Return the (X, Y) coordinate for the center point of the cell that contains the specified text.  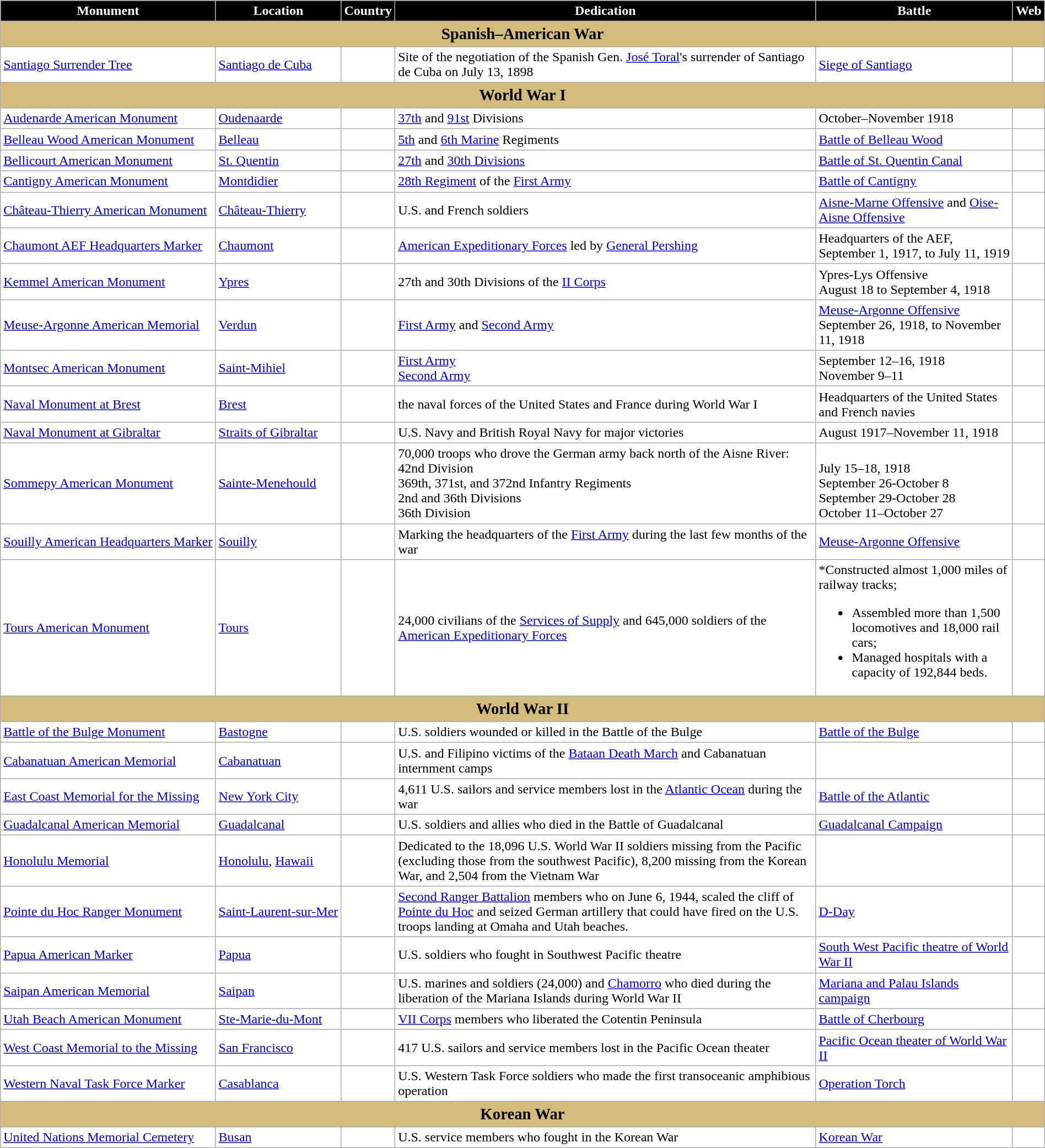
27th and 30th Divisions (605, 160)
Siege of Santiago (914, 65)
Montdidier (278, 181)
4,611 U.S. sailors and service members lost in the Atlantic Ocean during the war (605, 796)
Papua (278, 955)
South West Pacific theatre of World War II (914, 955)
Souilly (278, 541)
5th and 6th Marine Regiments (605, 140)
West Coast Memorial to the Missing (108, 1048)
Casablanca (278, 1083)
Pacific Ocean theater of World War II (914, 1048)
24,000 civilians of the Services of Supply and 645,000 soldiers of the American Expeditionary Forces (605, 628)
Battle (914, 11)
27th and 30th Divisions of the II Corps (605, 281)
Saint-Mihiel (278, 368)
Guadalcanal (278, 825)
U.S. and Filipino victims of the Bataan Death March and Cabanatuan internment camps (605, 761)
Ypres-Lys OffensiveAugust 18 to September 4, 1918 (914, 281)
Battle of the Bulge Monument (108, 732)
World War I (522, 95)
Aisne-Marne Offensive and Oise-Aisne Offensive (914, 210)
Santiago de Cuba (278, 65)
U.S. and French soldiers (605, 210)
Honolulu, Hawaii (278, 861)
Saipan (278, 990)
Honolulu Memorial (108, 861)
Busan (278, 1137)
New York City (278, 796)
Dedication (605, 11)
Battle of the Bulge (914, 732)
Battle of Belleau Wood (914, 140)
Country (368, 11)
Meuse-Argonne American Memorial (108, 325)
Belleau (278, 140)
Papua American Marker (108, 955)
U.S. Navy and British Royal Navy for major victories (605, 432)
Saipan American Memorial (108, 990)
D-Day (914, 911)
Guadalcanal Campaign (914, 825)
Brest (278, 404)
U.S. Western Task Force soldiers who made the first transoceanic amphibious operation (605, 1083)
Souilly American Headquarters Marker (108, 541)
U.S. marines and soldiers (24,000) and Chamorro who died during the liberation of the Mariana Islands during World War II (605, 990)
Battle of Cantigny (914, 181)
Audenarde American Monument (108, 119)
Tours (278, 628)
Site of the negotiation of the Spanish Gen. José Toral's surrender of Santiago de Cuba on July 13, 1898 (605, 65)
Monument (108, 11)
Guadalcanal American Memorial (108, 825)
Ste-Marie-du-Mont (278, 1019)
U.S. service members who fought in the Korean War (605, 1137)
U.S. soldiers and allies who died in the Battle of Guadalcanal (605, 825)
Verdun (278, 325)
the naval forces of the United States and France during World War I (605, 404)
United Nations Memorial Cemetery (108, 1137)
St. Quentin (278, 160)
Straits of Gibraltar (278, 432)
Sommepy American Monument (108, 484)
Château-Thierry American Monument (108, 210)
San Francisco (278, 1048)
Tours American Monument (108, 628)
Saint-Laurent-sur-Mer (278, 911)
Mariana and Palau Islands campaign (914, 990)
Utah Beach American Monument (108, 1019)
First ArmySecond Army (605, 368)
Santiago Surrender Tree (108, 65)
American Expeditionary Forces led by General Pershing (605, 246)
Naval Monument at Brest (108, 404)
Location (278, 11)
Western Naval Task Force Marker (108, 1083)
Cabanatuan American Memorial (108, 761)
Naval Monument at Gibraltar (108, 432)
Cantigny American Monument (108, 181)
Chaumont (278, 246)
28th Regiment of the First Army (605, 181)
August 1917–November 11, 1918 (914, 432)
Pointe du Hoc Ranger Monument (108, 911)
July 15–18, 1918September 26-October 8September 29-October 28October 11–October 27 (914, 484)
Battle of the Atlantic (914, 796)
World War II (522, 709)
U.S. soldiers wounded or killed in the Battle of the Bulge (605, 732)
Meuse-Argonne OffensiveSeptember 26, 1918, to November 11, 1918 (914, 325)
Kemmel American Monument (108, 281)
Oudenaarde (278, 119)
September 12–16, 1918November 9–11 (914, 368)
VII Corps members who liberated the Cotentin Peninsula (605, 1019)
Bellicourt American Monument (108, 160)
Battle of Cherbourg (914, 1019)
37th and 91st Divisions (605, 119)
U.S. soldiers who fought in Southwest Pacific theatre (605, 955)
Montsec American Monument (108, 368)
East Coast Memorial for the Missing (108, 796)
Belleau Wood American Monument (108, 140)
Chaumont AEF Headquarters Marker (108, 246)
First Army and Second Army (605, 325)
Ypres (278, 281)
October–November 1918 (914, 119)
Headquarters of the AEF, September 1, 1917, to July 11, 1919 (914, 246)
Château-Thierry (278, 210)
Battle of St. Quentin Canal (914, 160)
Web (1028, 11)
Spanish–American War (522, 34)
Sainte-Menehould (278, 484)
Cabanatuan (278, 761)
Marking the headquarters of the First Army during the last few months of the war (605, 541)
Meuse-Argonne Offensive (914, 541)
417 U.S. sailors and service members lost in the Pacific Ocean theater (605, 1048)
Headquarters of the United States and French navies (914, 404)
Bastogne (278, 732)
Operation Torch (914, 1083)
